Pinpoint the cell where the given text exists, returning its (X, Y) midpoint coordinate. 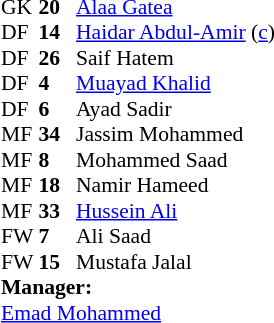
4 (57, 83)
26 (57, 58)
8 (57, 160)
14 (57, 33)
18 (57, 185)
15 (57, 262)
6 (57, 109)
7 (57, 237)
33 (57, 211)
34 (57, 135)
